Extract the (X, Y) coordinate from the center of the cell holding the provided text.  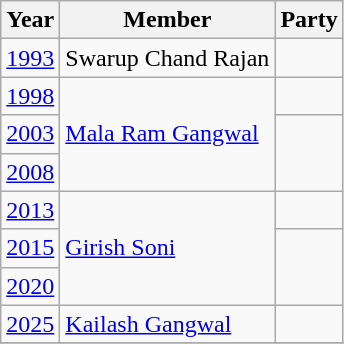
2025 (30, 324)
Party (309, 20)
Kailash Gangwal (168, 324)
Girish Soni (168, 248)
Member (168, 20)
2008 (30, 172)
1998 (30, 96)
2015 (30, 248)
Swarup Chand Rajan (168, 58)
Mala Ram Gangwal (168, 134)
1993 (30, 58)
2013 (30, 210)
2020 (30, 286)
Year (30, 20)
2003 (30, 134)
